Scan for the cell matching the given text and deliver its [x, y] coordinate at center. 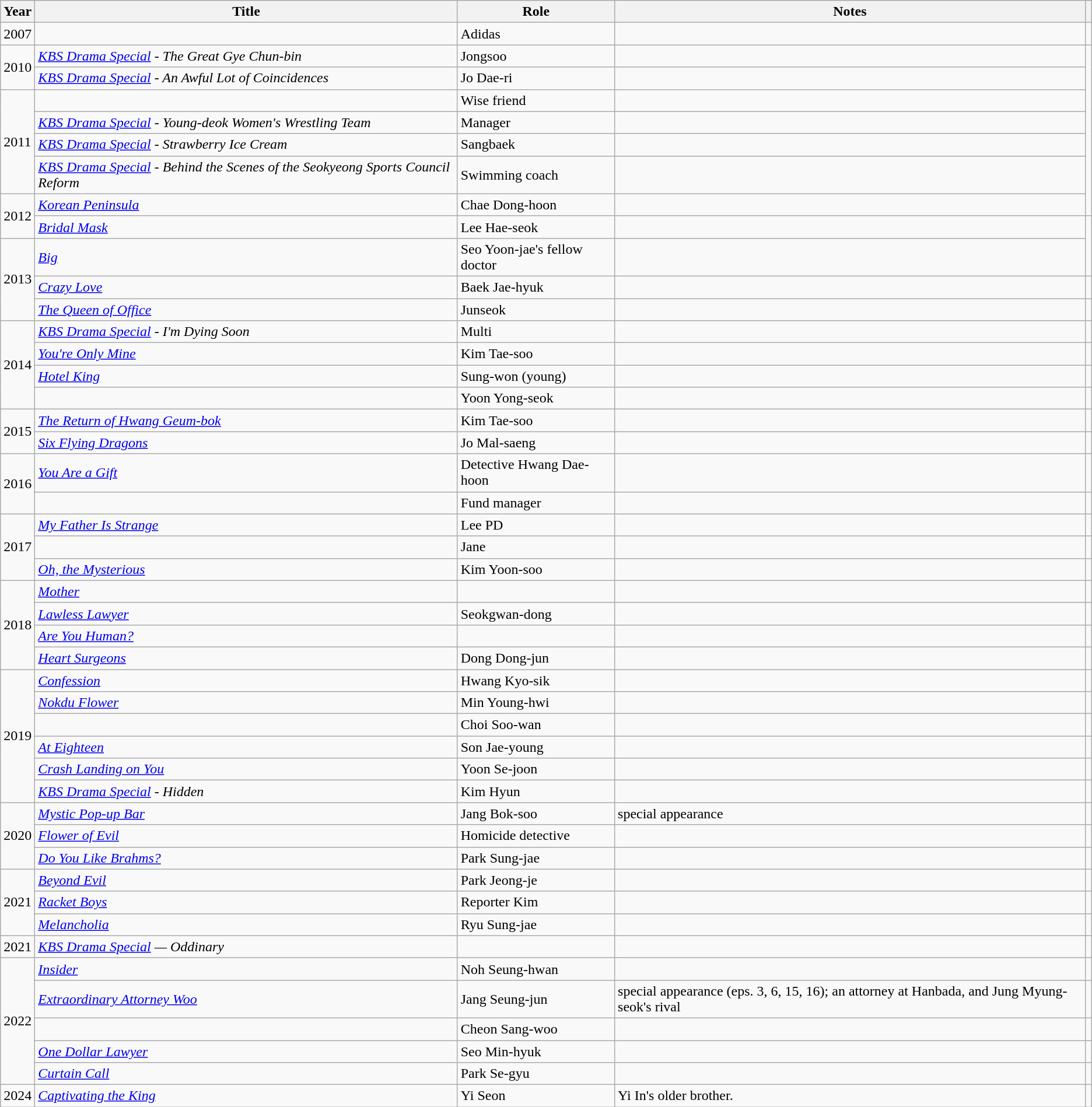
Fund manager [535, 503]
Oh, the Mysterious [246, 569]
Crash Landing on You [246, 769]
2013 [17, 279]
Insider [246, 969]
Multi [535, 332]
Seokgwan-dong [535, 614]
Beyond Evil [246, 880]
Hotel King [246, 376]
Detective Hwang Dae-hoon [535, 472]
Lee PD [535, 525]
Heart Surgeons [246, 658]
Park Jeong-je [535, 880]
Kim Hyun [535, 791]
Role [535, 12]
Son Jae-young [535, 747]
Cheon Sang-woo [535, 1029]
Extraordinary Attorney Woo [246, 999]
Ryu Sung-jae [535, 924]
2024 [17, 1096]
Do You Like Brahms? [246, 858]
Adidas [535, 34]
Reporter Kim [535, 902]
2011 [17, 141]
KBS Drama Special - The Great Gye Chun-bin [246, 56]
2016 [17, 484]
Confession [246, 681]
KBS Drama Special - Young-deok Women's Wrestling Team [246, 122]
Mystic Pop-up Bar [246, 814]
2017 [17, 547]
Year [17, 12]
2010 [17, 67]
Baek Jae-hyuk [535, 287]
KBS Drama Special - Behind the Scenes of the Seokyeong Sports Council Reform [246, 175]
Nokdu Flower [246, 703]
Manager [535, 122]
Seo Yoon-jae's fellow doctor [535, 257]
Swimming coach [535, 175]
Captivating the King [246, 1096]
Junseok [535, 310]
KBS Drama Special — Oddinary [246, 947]
Curtain Call [246, 1074]
Park Se-gyu [535, 1074]
Six Flying Dragons [246, 443]
Jo Dae-ri [535, 78]
Dong Dong-jun [535, 658]
You're Only Mine [246, 354]
2015 [17, 432]
Chae Dong-hoon [535, 205]
My Father Is Strange [246, 525]
Lee Hae-seok [535, 227]
Hwang Kyo-sik [535, 681]
2018 [17, 625]
The Queen of Office [246, 310]
KBS Drama Special - I'm Dying Soon [246, 332]
Crazy Love [246, 287]
Sangbaek [535, 145]
Wise friend [535, 100]
Jongsoo [535, 56]
KBS Drama Special - Strawberry Ice Cream [246, 145]
Min Young-hwi [535, 703]
You Are a Gift [246, 472]
The Return of Hwang Geum-bok [246, 421]
2014 [17, 365]
Are You Human? [246, 636]
2022 [17, 1021]
Flower of Evil [246, 836]
Kim Yoon-soo [535, 569]
Yi In's older brother. [850, 1096]
Yoon Yong-seok [535, 398]
Yoon Se-joon [535, 769]
2019 [17, 736]
Mother [246, 591]
Homicide detective [535, 836]
KBS Drama Special - Hidden [246, 791]
special appearance (eps. 3, 6, 15, 16); an attorney at Hanbada, and Jung Myung-seok's rival [850, 999]
Korean Peninsula [246, 205]
Sung-won (young) [535, 376]
Big [246, 257]
Choi Soo-wan [535, 725]
Jane [535, 547]
2012 [17, 216]
Lawless Lawyer [246, 614]
Jo Mal-saeng [535, 443]
Noh Seung-hwan [535, 969]
Yi Seon [535, 1096]
2007 [17, 34]
Notes [850, 12]
Title [246, 12]
special appearance [850, 814]
Park Sung-jae [535, 858]
Jang Bok-soo [535, 814]
Racket Boys [246, 902]
Bridal Mask [246, 227]
Jang Seung-jun [535, 999]
One Dollar Lawyer [246, 1052]
2020 [17, 836]
At Eighteen [246, 747]
KBS Drama Special - An Awful Lot of Coincidences [246, 78]
Seo Min-hyuk [535, 1052]
Melancholia [246, 924]
